Scan for the cell matching the given text and deliver its (x, y) coordinate at center. 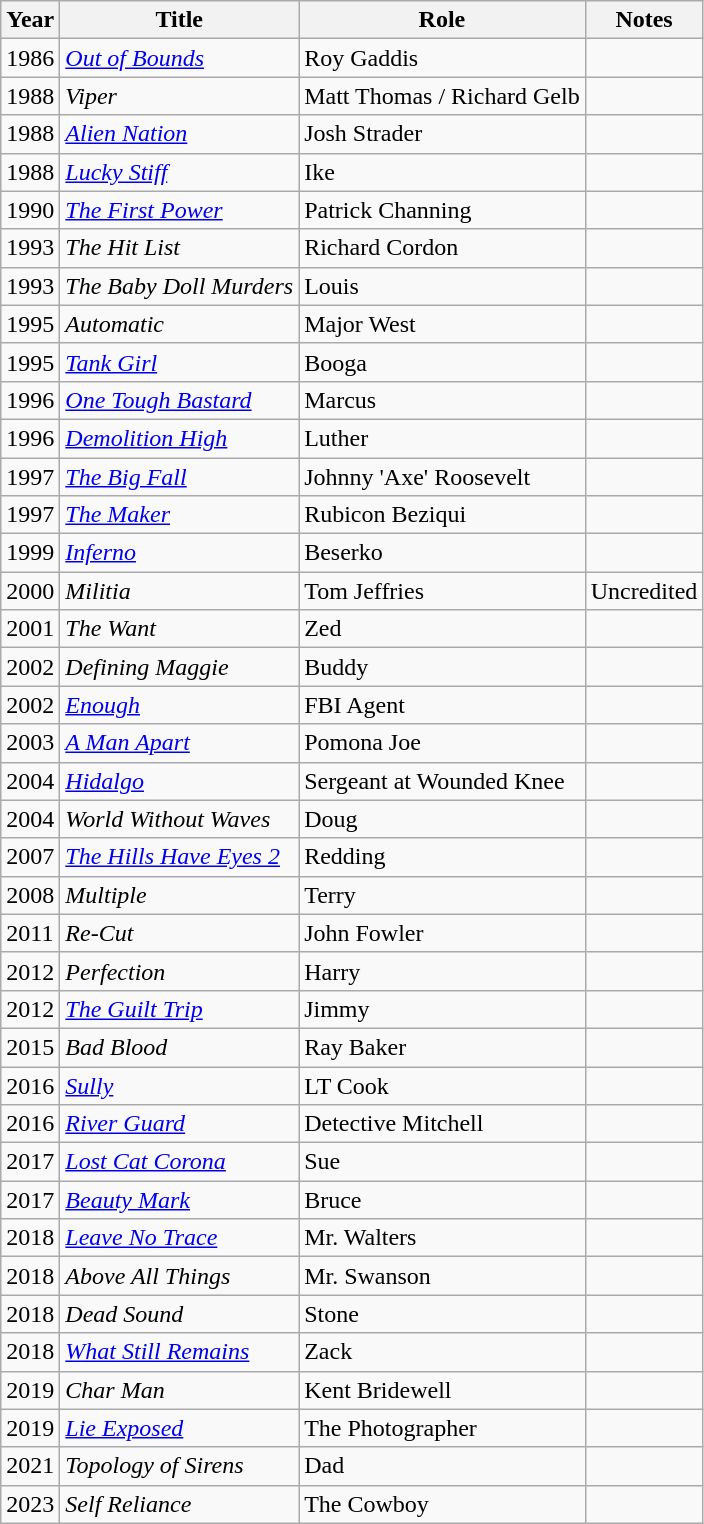
Terry (442, 895)
Mr. Walters (442, 1238)
Bad Blood (180, 1047)
Pomona Joe (442, 743)
Lucky Stiff (180, 172)
Role (442, 20)
Notes (644, 20)
Title (180, 20)
2021 (30, 1466)
Detective Mitchell (442, 1124)
Uncredited (644, 591)
Tank Girl (180, 362)
FBI Agent (442, 705)
Out of Bounds (180, 58)
2015 (30, 1047)
Defining Maggie (180, 667)
Multiple (180, 895)
A Man Apart (180, 743)
The Cowboy (442, 1504)
Militia (180, 591)
Dead Sound (180, 1314)
Automatic (180, 324)
Year (30, 20)
1990 (30, 210)
River Guard (180, 1124)
Enough (180, 705)
Roy Gaddis (442, 58)
Doug (442, 819)
Topology of Sirens (180, 1466)
The Big Fall (180, 477)
Ike (442, 172)
Sergeant at Wounded Knee (442, 781)
Josh Strader (442, 134)
2003 (30, 743)
Beserko (442, 553)
2011 (30, 933)
Above All Things (180, 1276)
The Guilt Trip (180, 1009)
Alien Nation (180, 134)
Rubicon Beziqui (442, 515)
The Maker (180, 515)
Buddy (442, 667)
Lost Cat Corona (180, 1162)
Marcus (442, 400)
Jimmy (442, 1009)
Ray Baker (442, 1047)
The Baby Doll Murders (180, 286)
1986 (30, 58)
Zack (442, 1352)
Inferno (180, 553)
LT Cook (442, 1085)
The Hit List (180, 248)
The Hills Have Eyes 2 (180, 857)
Mr. Swanson (442, 1276)
The Photographer (442, 1428)
Kent Bridewell (442, 1390)
Redding (442, 857)
Char Man (180, 1390)
Major West (442, 324)
Matt Thomas / Richard Gelb (442, 96)
The Want (180, 629)
Sully (180, 1085)
2000 (30, 591)
Johnny 'Axe' Roosevelt (442, 477)
What Still Remains (180, 1352)
Sue (442, 1162)
Harry (442, 971)
Louis (442, 286)
Patrick Channing (442, 210)
2008 (30, 895)
John Fowler (442, 933)
Beauty Mark (180, 1200)
2001 (30, 629)
Viper (180, 96)
Demolition High (180, 438)
Zed (442, 629)
2023 (30, 1504)
The First Power (180, 210)
One Tough Bastard (180, 400)
Bruce (442, 1200)
Stone (442, 1314)
2007 (30, 857)
Richard Cordon (442, 248)
Tom Jeffries (442, 591)
Lie Exposed (180, 1428)
Hidalgo (180, 781)
Re-Cut (180, 933)
World Without Waves (180, 819)
Perfection (180, 971)
Luther (442, 438)
Leave No Trace (180, 1238)
Self Reliance (180, 1504)
1999 (30, 553)
Dad (442, 1466)
Booga (442, 362)
